Output the (x, y) coordinate of the center of the cell containing the given text.  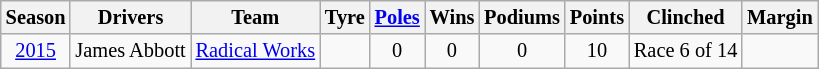
Drivers (130, 17)
Team (256, 17)
Race 6 of 14 (686, 51)
Margin (780, 17)
2015 (36, 51)
Podiums (522, 17)
Radical Works (256, 51)
Tyre (345, 17)
Poles (398, 17)
James Abbott (130, 51)
10 (597, 51)
Clinched (686, 17)
Season (36, 17)
Points (597, 17)
Wins (452, 17)
